From the cell containing the given text, extract its center point as (x, y) coordinate. 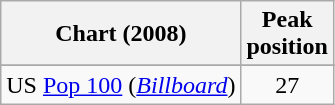
Peak position (287, 34)
27 (287, 85)
Chart (2008) (121, 34)
US Pop 100 (Billboard) (121, 85)
